Pinpoint the cell where the given text exists, returning its [x, y] midpoint coordinate. 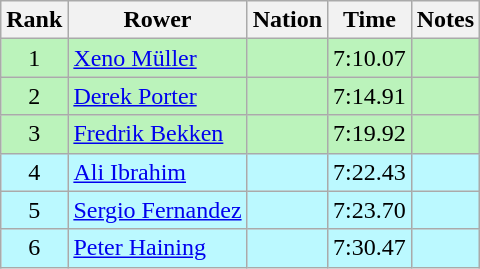
Rank [34, 20]
Time [370, 20]
7:14.91 [370, 96]
3 [34, 134]
7:10.07 [370, 58]
7:22.43 [370, 172]
2 [34, 96]
5 [34, 210]
Sergio Fernandez [158, 210]
Ali Ibrahim [158, 172]
7:23.70 [370, 210]
Rower [158, 20]
Derek Porter [158, 96]
4 [34, 172]
Peter Haining [158, 248]
7:19.92 [370, 134]
7:30.47 [370, 248]
6 [34, 248]
1 [34, 58]
Xeno Müller [158, 58]
Notes [445, 20]
Fredrik Bekken [158, 134]
Nation [287, 20]
